Capture the cell that displays the provided text and extract its (X, Y) central coordinate. 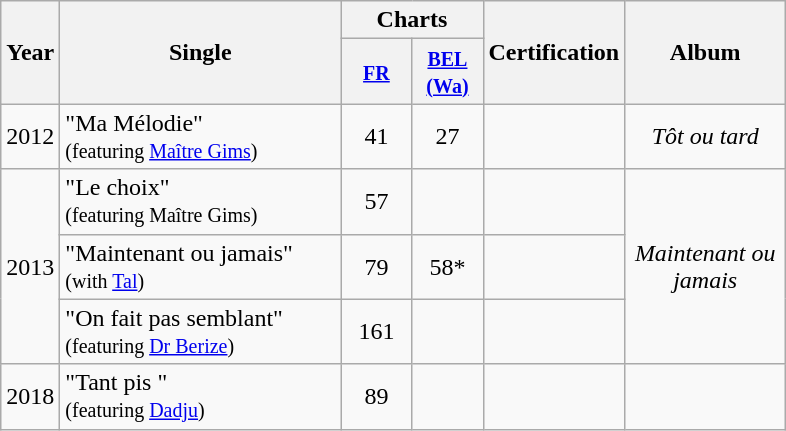
79 (376, 266)
BEL(Wa) (448, 72)
Tôt ou tard (706, 136)
"Tant pis " (featuring Dadju) (200, 396)
Maintenant ou jamais (706, 266)
"On fait pas semblant" (featuring Dr Berize) (200, 332)
2012 (30, 136)
57 (376, 202)
Album (706, 52)
"Le choix" (featuring Maître Gims) (200, 202)
89 (376, 396)
2013 (30, 266)
Year (30, 52)
Single (200, 52)
Charts (412, 20)
27 (448, 136)
FR (376, 72)
41 (376, 136)
"Ma Mélodie" (featuring Maître Gims) (200, 136)
"Maintenant ou jamais" (with Tal) (200, 266)
58* (448, 266)
161 (376, 332)
2018 (30, 396)
Certification (554, 52)
